Search for the cell housing the specified text and yield its [X, Y] center coordinate. 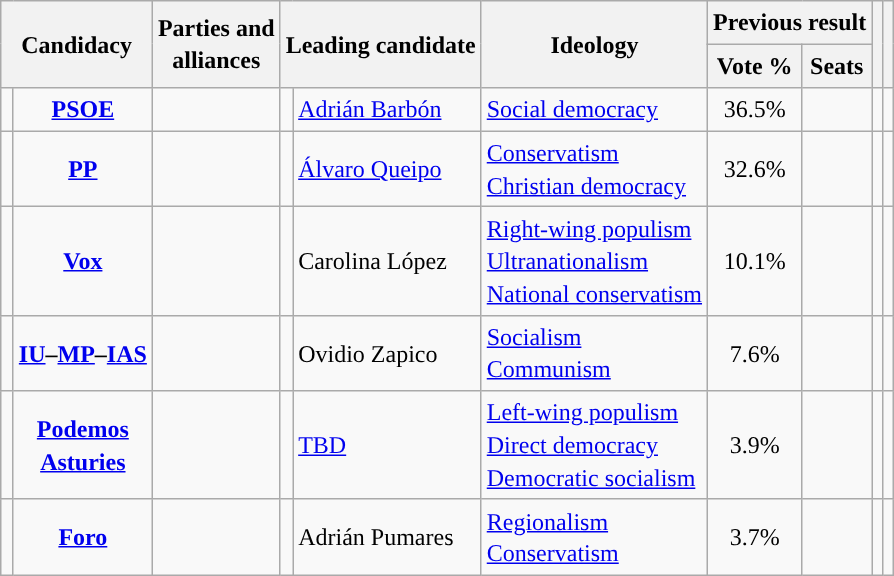
36.5% [755, 110]
3.9% [755, 445]
RegionalismConservatism [594, 537]
Leading candidate [380, 44]
ConservatismChristian democracy [594, 169]
IU–MP–IAS [82, 353]
Social democracy [594, 110]
Adrián Pumares [388, 537]
Ideology [594, 44]
Álvaro Queipo [388, 169]
PSOE [82, 110]
Previous result [790, 22]
Vote % [755, 66]
Candidacy [77, 44]
Carolina López [388, 261]
Left-wing populismDirect democracyDemocratic socialism [594, 445]
TBD [388, 445]
Foro [82, 537]
32.6% [755, 169]
Adrián Barbón [388, 110]
Right-wing populismUltranationalismNational conservatism [594, 261]
PodemosAsturies [82, 445]
7.6% [755, 353]
Ovidio Zapico [388, 353]
PP [82, 169]
Parties andalliances [216, 44]
SocialismCommunism [594, 353]
Seats [837, 66]
3.7% [755, 537]
10.1% [755, 261]
Vox [82, 261]
